Output the (X, Y) coordinate of the center of the cell containing the given text.  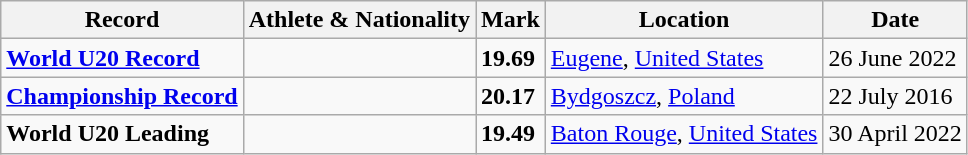
19.69 (511, 58)
World U20 Record (122, 58)
Mark (511, 20)
Record (122, 20)
Bydgoszcz, Poland (684, 96)
Date (895, 20)
20.17 (511, 96)
30 April 2022 (895, 134)
Location (684, 20)
World U20 Leading (122, 134)
Athlete & Nationality (359, 20)
22 July 2016 (895, 96)
Championship Record (122, 96)
Baton Rouge, United States (684, 134)
Eugene, United States (684, 58)
19.49 (511, 134)
26 June 2022 (895, 58)
